Identify which cell holds the provided text, then report its [x, y] central coordinate. 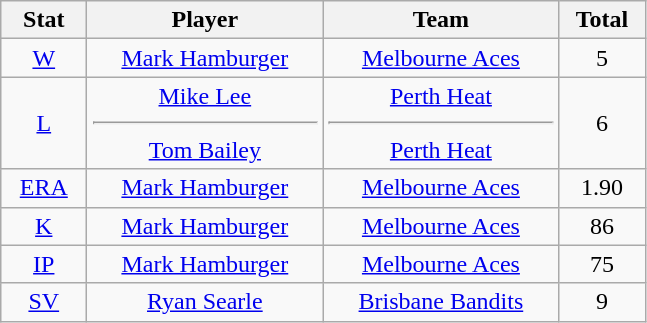
5 [602, 58]
SV [44, 302]
6 [602, 123]
Total [602, 20]
75 [602, 264]
1.90 [602, 188]
Mike LeeTom Bailey [205, 123]
ERA [44, 188]
86 [602, 226]
L [44, 123]
IP [44, 264]
9 [602, 302]
K [44, 226]
Team [441, 20]
Ryan Searle [205, 302]
Perth HeatPerth Heat [441, 123]
Player [205, 20]
Stat [44, 20]
Brisbane Bandits [441, 302]
W [44, 58]
